From the cell containing the given text, extract its center point as [X, Y] coordinate. 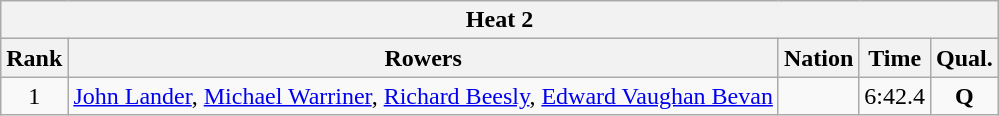
John Lander, Michael Warriner, Richard Beesly, Edward Vaughan Bevan [424, 96]
Rank [34, 58]
1 [34, 96]
Q [965, 96]
Qual. [965, 58]
Nation [818, 58]
Heat 2 [500, 20]
6:42.4 [895, 96]
Time [895, 58]
Rowers [424, 58]
